Provide the (x, y) coordinate of the cell's center where the given text is located.  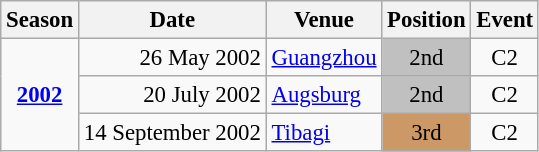
Season (40, 20)
Date (172, 20)
26 May 2002 (172, 58)
20 July 2002 (172, 95)
2002 (40, 96)
Event (505, 20)
Augsburg (324, 95)
Venue (324, 20)
Position (426, 20)
Guangzhou (324, 58)
3rd (426, 133)
14 September 2002 (172, 133)
Tibagi (324, 133)
